Provide the [X, Y] coordinate of the cell's center where the given text is located.  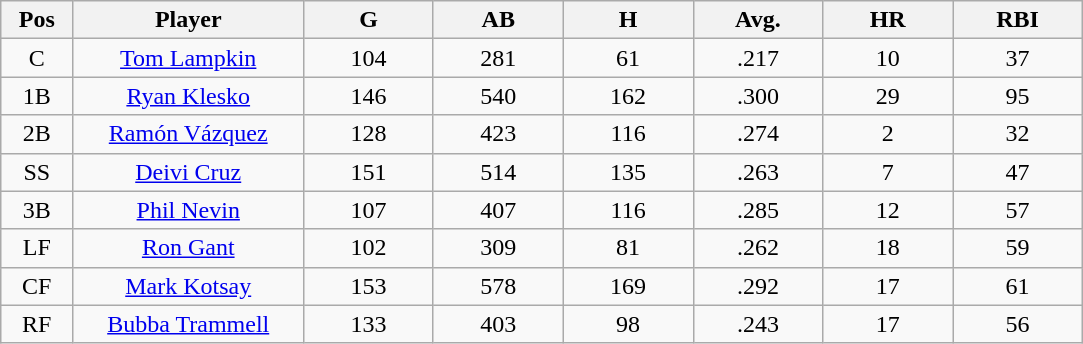
.263 [758, 172]
146 [369, 96]
59 [1018, 248]
.243 [758, 324]
CF [37, 286]
Tom Lampkin [188, 58]
RBI [1018, 20]
Mark Kotsay [188, 286]
407 [498, 210]
102 [369, 248]
32 [1018, 134]
Ron Gant [188, 248]
Bubba Trammell [188, 324]
1B [37, 96]
37 [1018, 58]
.262 [758, 248]
578 [498, 286]
Player [188, 20]
128 [369, 134]
AB [498, 20]
Avg. [758, 20]
LF [37, 248]
104 [369, 58]
.285 [758, 210]
169 [628, 286]
Pos [37, 20]
.300 [758, 96]
47 [1018, 172]
7 [888, 172]
107 [369, 210]
18 [888, 248]
56 [1018, 324]
SS [37, 172]
.292 [758, 286]
H [628, 20]
135 [628, 172]
98 [628, 324]
Deivi Cruz [188, 172]
3B [37, 210]
281 [498, 58]
133 [369, 324]
C [37, 58]
G [369, 20]
12 [888, 210]
540 [498, 96]
Ramón Vázquez [188, 134]
151 [369, 172]
403 [498, 324]
Phil Nevin [188, 210]
57 [1018, 210]
309 [498, 248]
10 [888, 58]
HR [888, 20]
Ryan Klesko [188, 96]
2 [888, 134]
29 [888, 96]
162 [628, 96]
153 [369, 286]
81 [628, 248]
423 [498, 134]
514 [498, 172]
95 [1018, 96]
.217 [758, 58]
2B [37, 134]
RF [37, 324]
.274 [758, 134]
